Detect which cell encompasses the target text, then output its (X, Y) center coordinate. 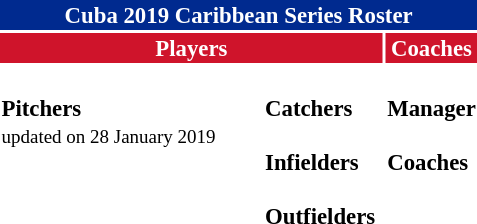
Cuba 2019 Caribbean Series Roster (238, 15)
Players (192, 48)
